Provide the [x, y] coordinate of the cell's center where the given text is located.  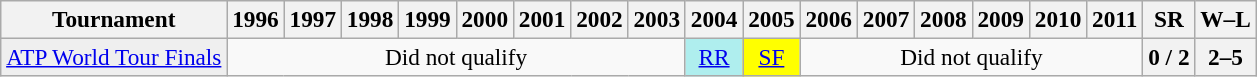
2000 [484, 19]
RR [714, 57]
2010 [1058, 19]
SR [1169, 19]
2005 [772, 19]
2004 [714, 19]
2003 [656, 19]
2–5 [1226, 57]
W–L [1226, 19]
2002 [600, 19]
1999 [428, 19]
1996 [256, 19]
Tournament [114, 19]
1998 [370, 19]
2001 [542, 19]
ATP World Tour Finals [114, 57]
2011 [1115, 19]
2007 [886, 19]
1997 [312, 19]
0 / 2 [1169, 57]
2008 [944, 19]
2006 [828, 19]
2009 [1000, 19]
SF [772, 57]
